For the text-containing cell, return its midpoint in [x, y] coordinate format. 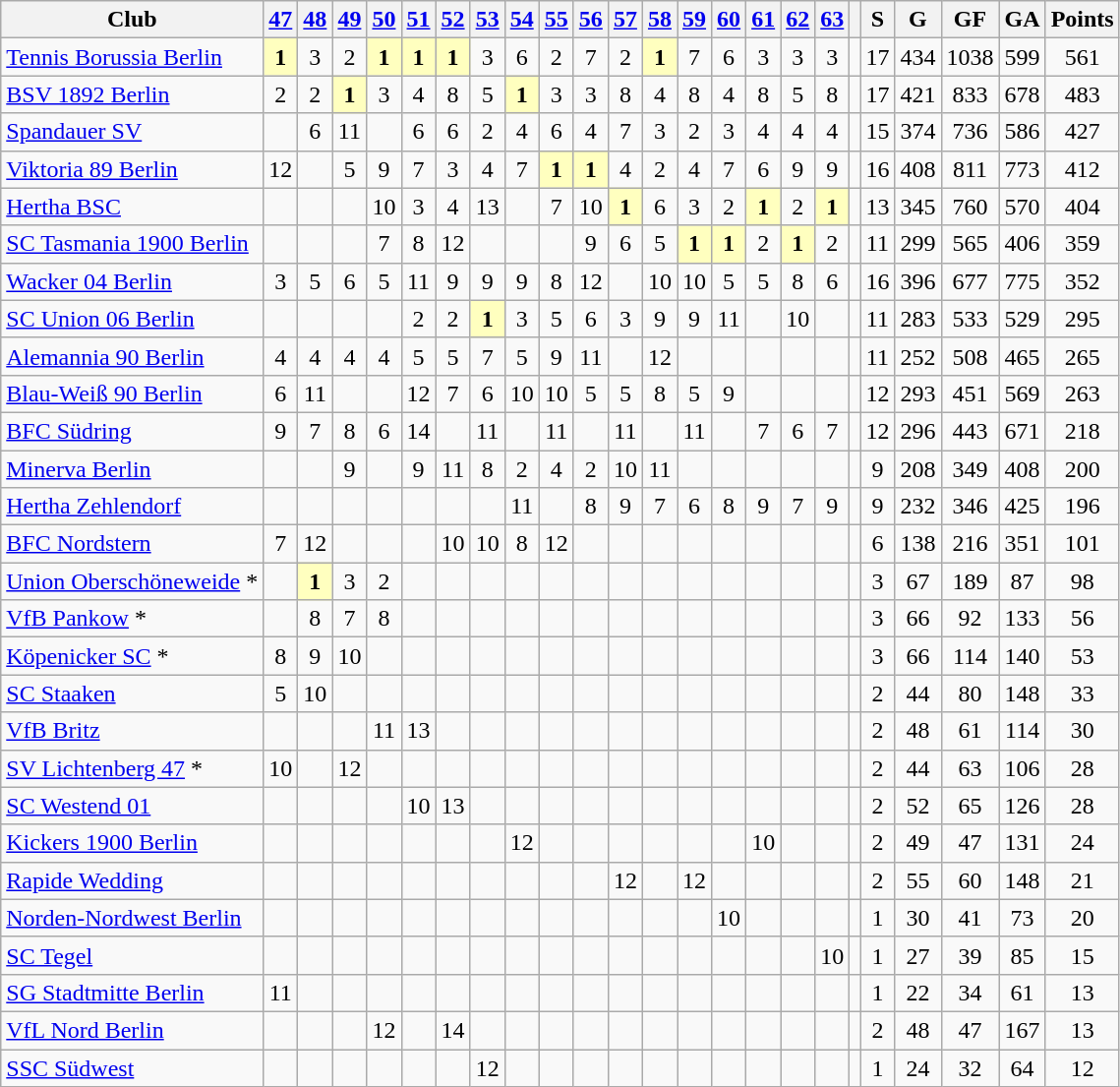
359 [1082, 244]
Hertha BSC [132, 207]
Points [1082, 20]
126 [1023, 806]
GA [1023, 20]
GF [970, 20]
773 [1023, 169]
85 [1023, 955]
20 [1082, 918]
570 [1023, 207]
21 [1082, 880]
SC Tegel [132, 955]
92 [970, 619]
208 [918, 469]
65 [970, 806]
SC Westend 01 [132, 806]
346 [970, 507]
345 [918, 207]
59 [694, 20]
Hertha Zehlendorf [132, 507]
295 [1082, 319]
760 [970, 207]
Kickers 1900 Berlin [132, 843]
67 [918, 581]
SV Lichtenberg 47 * [132, 768]
133 [1023, 619]
SSC Südwest [132, 1067]
131 [1023, 843]
678 [1023, 94]
232 [918, 507]
421 [918, 94]
G [918, 20]
465 [1023, 356]
VfB Britz [132, 731]
196 [1082, 507]
SC Staaken [132, 694]
293 [918, 393]
Norden-Nordwest Berlin [132, 918]
296 [918, 431]
443 [970, 431]
54 [521, 20]
32 [970, 1067]
406 [1023, 244]
101 [1082, 544]
62 [798, 20]
569 [1023, 393]
736 [970, 132]
58 [659, 20]
Alemannia 90 Berlin [132, 356]
57 [625, 20]
98 [1082, 581]
529 [1023, 319]
41 [970, 918]
SG Stadtmitte Berlin [132, 993]
64 [1023, 1067]
565 [970, 244]
138 [918, 544]
775 [1023, 281]
586 [1023, 132]
22 [918, 993]
811 [970, 169]
218 [1082, 431]
434 [918, 57]
106 [1023, 768]
73 [1023, 918]
352 [1082, 281]
SC Union 06 Berlin [132, 319]
Minerva Berlin [132, 469]
167 [1023, 1030]
Wacker 04 Berlin [132, 281]
Tennis Borussia Berlin [132, 57]
Köpenicker SC * [132, 656]
BFC Südring [132, 431]
483 [1082, 94]
VfB Pankow * [132, 619]
BSV 1892 Berlin [132, 94]
265 [1082, 356]
833 [970, 94]
Blau-Weiß 90 Berlin [132, 393]
263 [1082, 393]
189 [970, 581]
1038 [970, 57]
Club [132, 20]
561 [1082, 57]
SC Tasmania 1900 Berlin [132, 244]
200 [1082, 469]
671 [1023, 431]
299 [918, 244]
33 [1082, 694]
Rapide Wedding [132, 880]
427 [1082, 132]
80 [970, 694]
349 [970, 469]
216 [970, 544]
Union Oberschöneweide * [132, 581]
283 [918, 319]
412 [1082, 169]
51 [419, 20]
404 [1082, 207]
599 [1023, 57]
252 [918, 356]
425 [1023, 507]
39 [970, 955]
351 [1023, 544]
VfL Nord Berlin [132, 1030]
396 [918, 281]
533 [970, 319]
34 [970, 993]
677 [970, 281]
374 [918, 132]
Viktoria 89 Berlin [132, 169]
451 [970, 393]
508 [970, 356]
27 [918, 955]
87 [1023, 581]
BFC Nordstern [132, 544]
S [877, 20]
50 [383, 20]
Spandauer SV [132, 132]
140 [1023, 656]
